For the text-containing cell, return its midpoint in [X, Y] coordinate format. 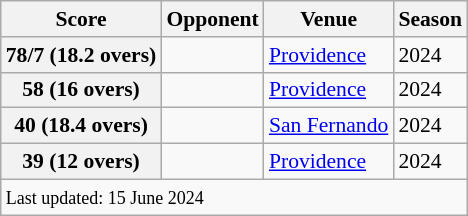
Season [430, 19]
39 (12 overs) [82, 162]
Venue [328, 19]
Score [82, 19]
40 (18.4 overs) [82, 126]
Last updated: 15 June 2024 [234, 197]
58 (16 overs) [82, 90]
78/7 (18.2 overs) [82, 55]
San Fernando [328, 126]
Opponent [212, 19]
